Identify which cell holds the provided text, then report its (x, y) central coordinate. 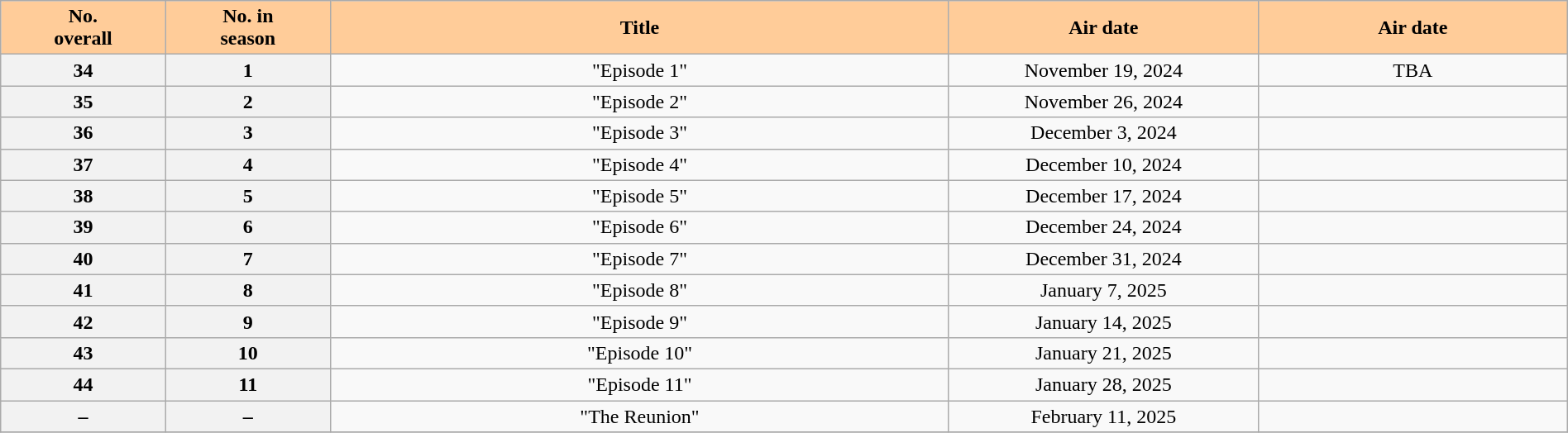
"Episode 5" (640, 196)
December 10, 2024 (1103, 164)
"Episode 3" (640, 133)
"Episode 9" (640, 321)
"Episode 11" (640, 384)
4 (248, 164)
"Episode 7" (640, 259)
November 26, 2024 (1103, 102)
44 (83, 384)
January 14, 2025 (1103, 321)
43 (83, 353)
40 (83, 259)
No. inseason (248, 28)
3 (248, 133)
January 21, 2025 (1103, 353)
38 (83, 196)
"Episode 1" (640, 70)
December 24, 2024 (1103, 227)
37 (83, 164)
8 (248, 290)
11 (248, 384)
10 (248, 353)
January 28, 2025 (1103, 384)
"The Reunion" (640, 416)
36 (83, 133)
Title (640, 28)
6 (248, 227)
35 (83, 102)
"Episode 2" (640, 102)
7 (248, 259)
TBA (1413, 70)
2 (248, 102)
No.overall (83, 28)
42 (83, 321)
December 17, 2024 (1103, 196)
"Episode 10" (640, 353)
"Episode 8" (640, 290)
December 3, 2024 (1103, 133)
39 (83, 227)
"Episode 4" (640, 164)
1 (248, 70)
9 (248, 321)
41 (83, 290)
November 19, 2024 (1103, 70)
34 (83, 70)
January 7, 2025 (1103, 290)
"Episode 6" (640, 227)
December 31, 2024 (1103, 259)
February 11, 2025 (1103, 416)
5 (248, 196)
